Locate the cell with the specified text and output its (X, Y) center coordinate. 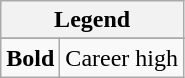
Bold (30, 58)
Career high (122, 58)
Legend (92, 20)
